Identify which cell holds the provided text, then report its (X, Y) central coordinate. 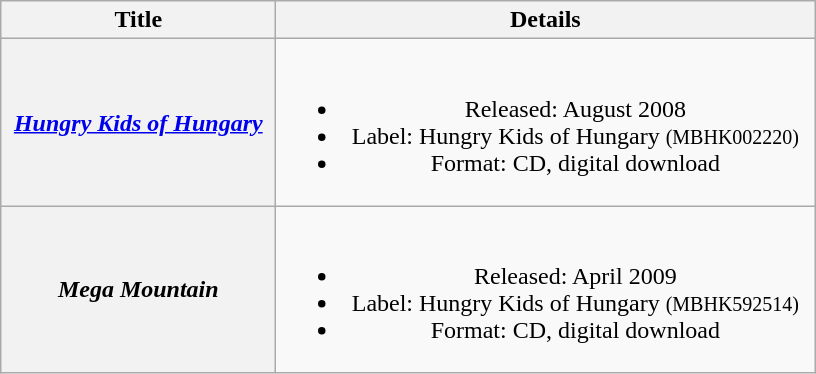
Mega Mountain (138, 290)
Released: August 2008Label: Hungry Kids of Hungary (MBHK002220)Format: CD, digital download (546, 122)
Released: April 2009Label: Hungry Kids of Hungary (MBHK592514)Format: CD, digital download (546, 290)
Details (546, 20)
Title (138, 20)
Hungry Kids of Hungary (138, 122)
